For the text-containing cell, return its midpoint in [x, y] coordinate format. 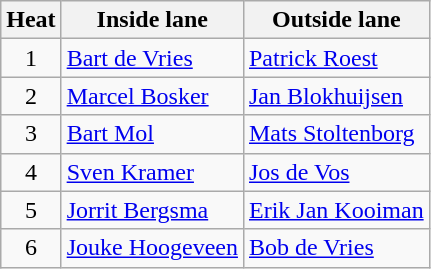
5 [31, 210]
2 [31, 96]
Jan Blokhuijsen [336, 96]
Jorrit Bergsma [152, 210]
Erik Jan Kooiman [336, 210]
Heat [31, 20]
6 [31, 248]
4 [31, 172]
Bart Mol [152, 134]
Jos de Vos [336, 172]
Patrick Roest [336, 58]
Bob de Vries [336, 248]
Bart de Vries [152, 58]
3 [31, 134]
Mats Stoltenborg [336, 134]
Jouke Hoogeveen [152, 248]
1 [31, 58]
Sven Kramer [152, 172]
Inside lane [152, 20]
Outside lane [336, 20]
Marcel Bosker [152, 96]
